Capture the cell that displays the provided text and extract its (x, y) central coordinate. 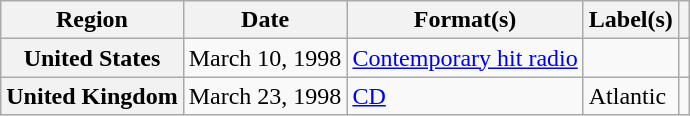
Format(s) (465, 20)
Contemporary hit radio (465, 58)
Region (92, 20)
Date (265, 20)
United States (92, 58)
CD (465, 96)
March 10, 1998 (265, 58)
Label(s) (630, 20)
March 23, 1998 (265, 96)
United Kingdom (92, 96)
Atlantic (630, 96)
